Pinpoint the cell where the given text exists, returning its (x, y) midpoint coordinate. 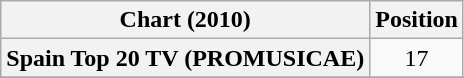
Chart (2010) (186, 20)
Position (417, 20)
17 (417, 58)
Spain Top 20 TV (PROMUSICAE) (186, 58)
